Search for the cell housing the specified text and yield its (x, y) center coordinate. 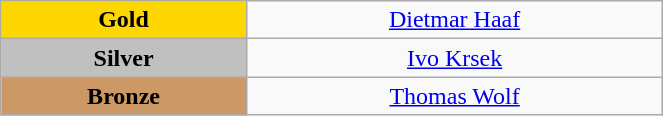
Gold (124, 20)
Thomas Wolf (454, 96)
Ivo Krsek (454, 58)
Dietmar Haaf (454, 20)
Bronze (124, 96)
Silver (124, 58)
